Return [X, Y] of the center of cell containing provided text 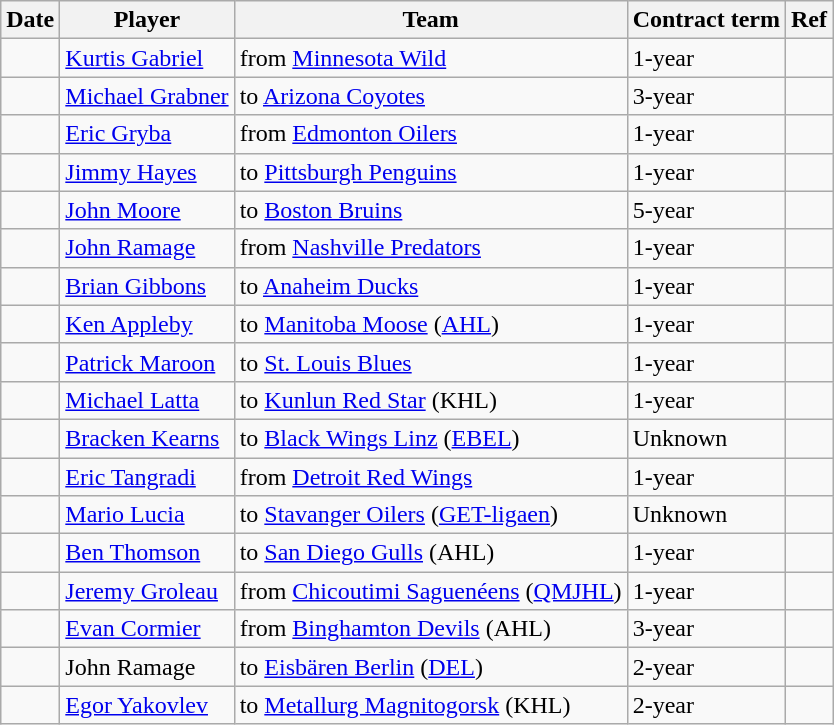
to Eisbären Berlin (DEL) [430, 667]
to Anaheim Ducks [430, 286]
Mario Lucia [147, 515]
from Binghamton Devils (AHL) [430, 629]
from Nashville Predators [430, 248]
to Arizona Coyotes [430, 96]
Evan Cormier [147, 629]
Player [147, 20]
Patrick Maroon [147, 362]
to Kunlun Red Star (KHL) [430, 400]
from Detroit Red Wings [430, 477]
Jimmy Hayes [147, 172]
Bracken Kearns [147, 438]
Ref [808, 20]
to St. Louis Blues [430, 362]
Ken Appleby [147, 324]
5-year [706, 210]
Eric Gryba [147, 134]
Date [30, 20]
from Minnesota Wild [430, 58]
Kurtis Gabriel [147, 58]
to Boston Bruins [430, 210]
Jeremy Groleau [147, 591]
to Pittsburgh Penguins [430, 172]
Egor Yakovlev [147, 705]
to Metallurg Magnitogorsk (KHL) [430, 705]
Brian Gibbons [147, 286]
Team [430, 20]
to Stavanger Oilers (GET-ligaen) [430, 515]
John Moore [147, 210]
from Chicoutimi Saguenéens (QMJHL) [430, 591]
to Black Wings Linz (EBEL) [430, 438]
to Manitoba Moose (AHL) [430, 324]
Eric Tangradi [147, 477]
Ben Thomson [147, 553]
Michael Grabner [147, 96]
Contract term [706, 20]
from Edmonton Oilers [430, 134]
to San Diego Gulls (AHL) [430, 553]
Michael Latta [147, 400]
